Locate the cell with the specified text and output its (X, Y) center coordinate. 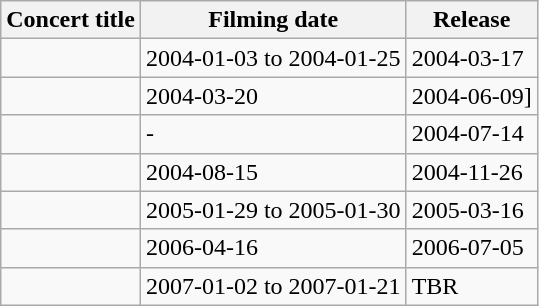
2007-01-02 to 2007-01-21 (273, 286)
2006-07-05 (472, 248)
2005-03-16 (472, 210)
2004-06-09] (472, 96)
2004-08-15 (273, 172)
TBR (472, 286)
2004-07-14 (472, 134)
Concert title (71, 20)
2004-01-03 to 2004-01-25 (273, 58)
Release (472, 20)
2004-11-26 (472, 172)
2004-03-20 (273, 96)
2005-01-29 to 2005-01-30 (273, 210)
- (273, 134)
2006-04-16 (273, 248)
2004-03-17 (472, 58)
Filming date (273, 20)
